Determine the [x, y] coordinate at the center of the cell enclosing the given text.  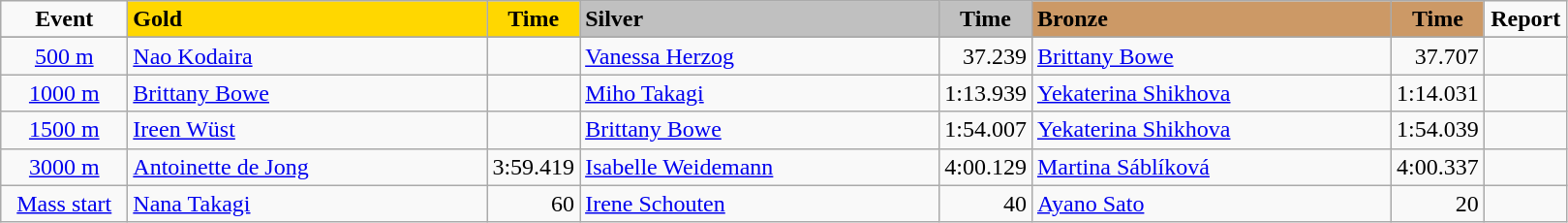
3000 m [64, 167]
60 [534, 204]
Vanessa Herzog [759, 56]
Report [1525, 19]
Nana Takagi [308, 204]
20 [1437, 204]
Isabelle Weidemann [759, 167]
37.707 [1437, 56]
1000 m [64, 93]
40 [986, 204]
1:14.031 [1437, 93]
4:00.129 [986, 167]
Antoinette de Jong [308, 167]
Silver [759, 19]
37.239 [986, 56]
500 m [64, 56]
1500 m [64, 130]
4:00.337 [1437, 167]
Ireen Wüst [308, 130]
Miho Takagi [759, 93]
Ayano Sato [1211, 204]
3:59.419 [534, 167]
Bronze [1211, 19]
Nao Kodaira [308, 56]
Mass start [64, 204]
1:54.039 [1437, 130]
Irene Schouten [759, 204]
Event [64, 19]
1:13.939 [986, 93]
Martina Sáblíková [1211, 167]
Gold [308, 19]
1:54.007 [986, 130]
